For the text-containing cell, return its midpoint in [X, Y] coordinate format. 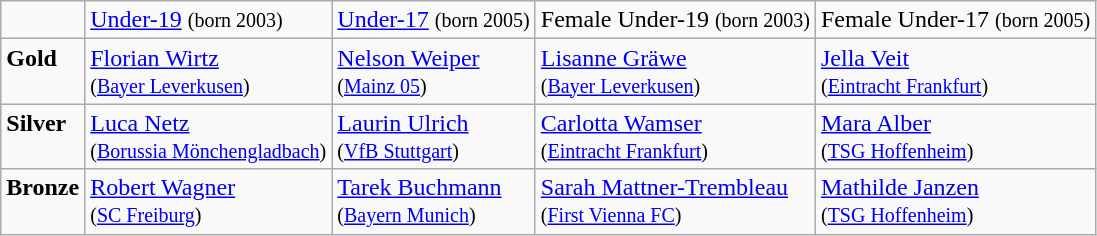
Under-19 (born 2003) [208, 20]
Florian Wirtz (Bayer Leverkusen) [208, 72]
Carlotta Wamser (Eintracht Frankfurt) [675, 136]
Mara Alber (TSG Hoffenheim) [955, 136]
Sarah Mattner-Trembleau (First Vienna FC) [675, 202]
Jella Veit (Eintracht Frankfurt) [955, 72]
Lisanne Gräwe (Bayer Leverkusen) [675, 72]
Under-17 (born 2005) [434, 20]
Tarek Buchmann (Bayern Munich) [434, 202]
Laurin Ulrich (VfB Stuttgart) [434, 136]
Silver [43, 136]
Mathilde Janzen (TSG Hoffenheim) [955, 202]
Gold [43, 72]
Bronze [43, 202]
Female Under-17 (born 2005) [955, 20]
Female Under-19 (born 2003) [675, 20]
Nelson Weiper (Mainz 05) [434, 72]
Robert Wagner (SC Freiburg) [208, 202]
Luca Netz (Borussia Mönchengladbach) [208, 136]
